Return the (X, Y) coordinate for the center point of the cell that contains the specified text.  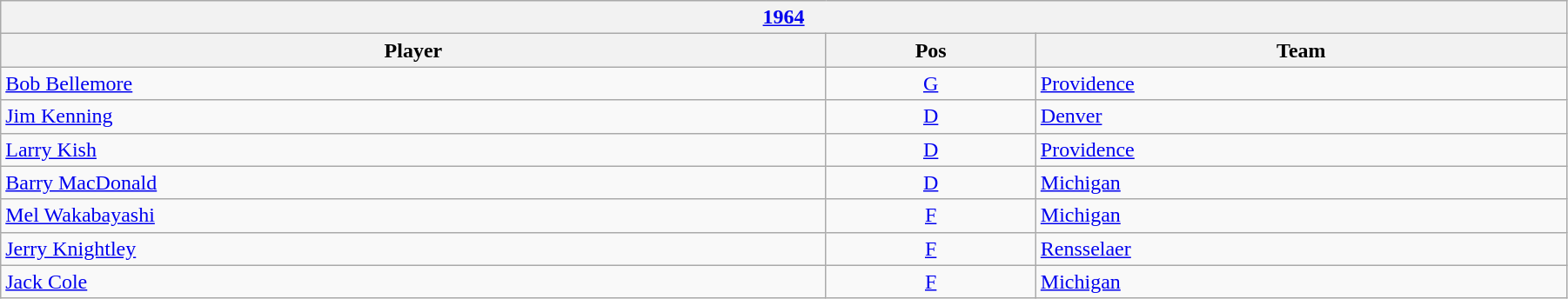
G (931, 83)
Larry Kish (413, 149)
Denver (1301, 116)
Rensselaer (1301, 249)
Pos (931, 50)
Jerry Knightley (413, 249)
Jack Cole (413, 282)
Player (413, 50)
1964 (784, 17)
Team (1301, 50)
Bob Bellemore (413, 83)
Jim Kenning (413, 116)
Mel Wakabayashi (413, 216)
Barry MacDonald (413, 183)
